Return the (X, Y) coordinate for the center point of the cell that contains the specified text.  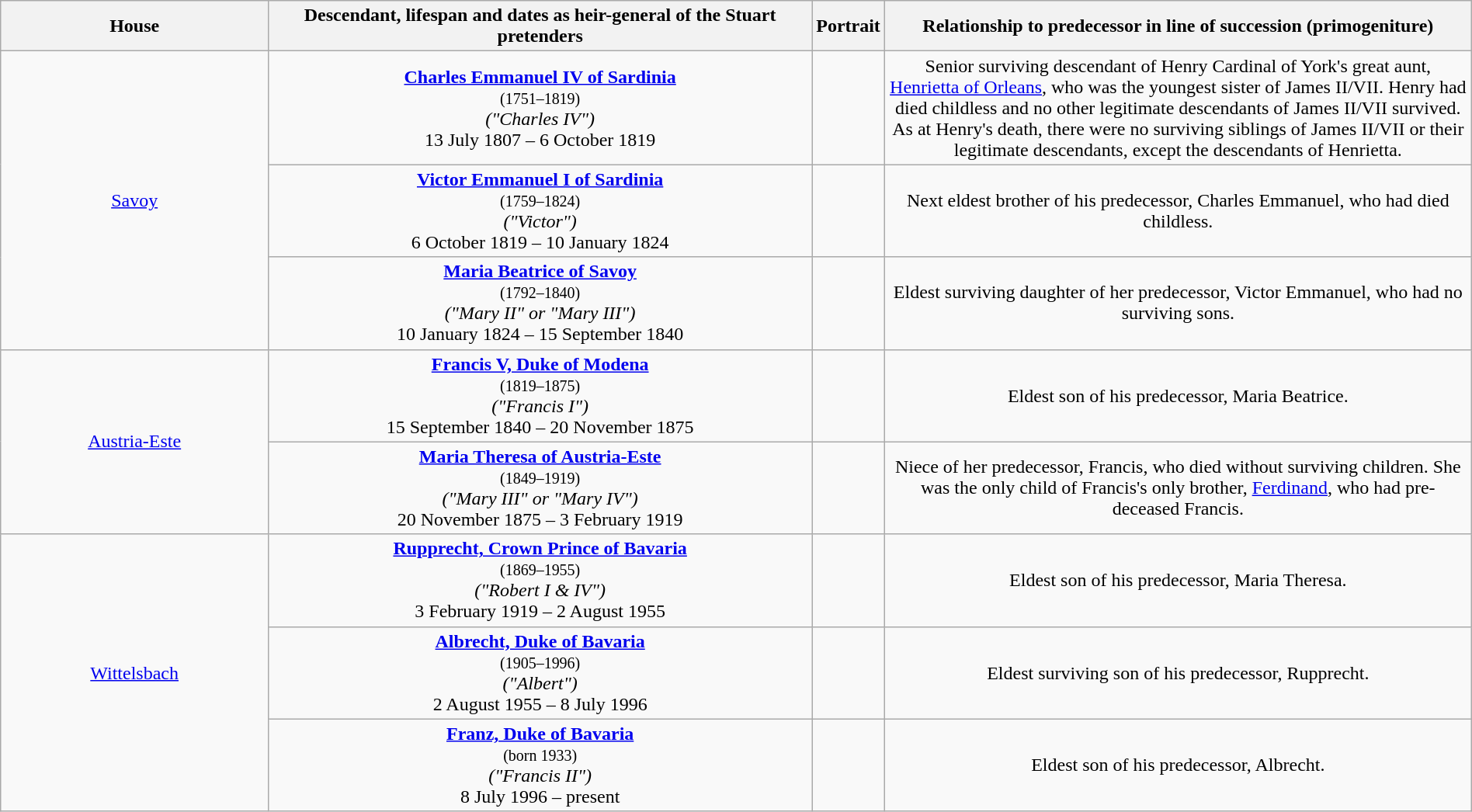
Charles Emmanuel IV of Sardinia(1751–1819)("Charles IV")13 July 1807 – 6 October 1819 (540, 108)
Maria Beatrice of Savoy(1792–1840)("Mary II" or "Mary III")10 January 1824 – 15 September 1840 (540, 303)
Eldest son of his predecessor, Maria Theresa. (1178, 581)
Descendant, lifespan and dates as heir-general of the Stuart pretenders (540, 26)
Franz, Duke of Bavaria(born 1933)("Francis II")8 July 1996 – present (540, 765)
Rupprecht, Crown Prince of Bavaria(1869–1955)("Robert I & IV")3 February 1919 – 2 August 1955 (540, 581)
Eldest surviving son of his predecessor, Rupprecht. (1178, 672)
Next eldest brother of his predecessor, Charles Emmanuel, who had died childless. (1178, 211)
Albrecht, Duke of Bavaria(1905–1996)("Albert")2 August 1955 – 8 July 1996 (540, 672)
Wittelsbach (135, 672)
Relationship to predecessor in line of succession (primogeniture) (1178, 26)
Maria Theresa of Austria-Este(1849–1919)("Mary III" or "Mary IV") 20 November 1875 – 3 February 1919 (540, 488)
Savoy (135, 200)
Francis V, Duke of Modena(1819–1875)("Francis I")15 September 1840 – 20 November 1875 (540, 396)
Victor Emmanuel I of Sardinia(1759–1824)("Victor")6 October 1819 – 10 January 1824 (540, 211)
House (135, 26)
Eldest son of his predecessor, Maria Beatrice. (1178, 396)
Portrait (849, 26)
Eldest surviving daughter of her predecessor, Victor Emmanuel, who had no surviving sons. (1178, 303)
Eldest son of his predecessor, Albrecht. (1178, 765)
Austria-Este (135, 442)
